Output the (X, Y) coordinate of the center of the cell containing the given text.  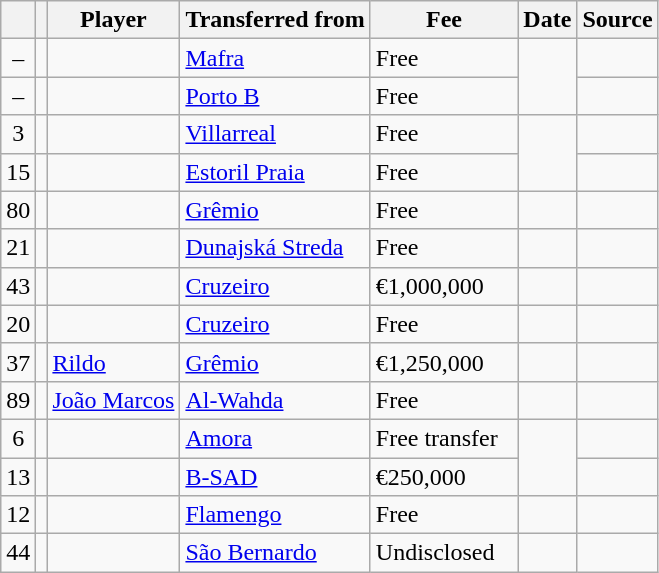
44 (18, 553)
João Marcos (114, 400)
Al-Wahda (275, 400)
Player (114, 20)
Mafra (275, 58)
21 (18, 248)
89 (18, 400)
€1,250,000 (444, 362)
€250,000 (444, 477)
43 (18, 286)
Undisclosed (444, 553)
13 (18, 477)
Dunajská Streda (275, 248)
B-SAD (275, 477)
12 (18, 515)
€1,000,000 (444, 286)
Rildo (114, 362)
Date (548, 20)
Amora (275, 438)
3 (18, 134)
Villarreal (275, 134)
20 (18, 324)
Estoril Praia (275, 172)
São Bernardo (275, 553)
Transferred from (275, 20)
Free transfer (444, 438)
37 (18, 362)
Flamengo (275, 515)
80 (18, 210)
Fee (444, 20)
15 (18, 172)
6 (18, 438)
Porto B (275, 96)
Source (618, 20)
